Search for the cell housing the specified text and yield its (x, y) center coordinate. 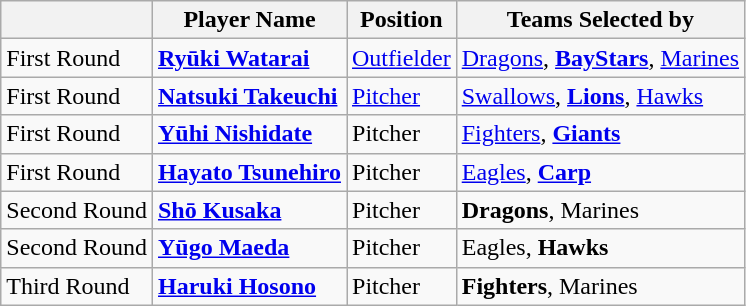
Natsuki Takeuchi (249, 96)
Shō Kusaka (249, 210)
Hayato Tsunehiro (249, 172)
Third Round (77, 286)
Player Name (249, 20)
Teams Selected by (600, 20)
Fighters, Marines (600, 286)
Fighters, Giants (600, 134)
Haruki Hosono (249, 286)
Ryūki Watarai (249, 58)
Outfielder (401, 58)
Eagles, Carp (600, 172)
Eagles, Hawks (600, 248)
Dragons, Marines (600, 210)
Swallows, Lions, Hawks (600, 96)
Yūhi Nishidate (249, 134)
Dragons, BayStars, Marines (600, 58)
Yūgo Maeda (249, 248)
Position (401, 20)
